From the cell containing the given text, extract its center point as [X, Y] coordinate. 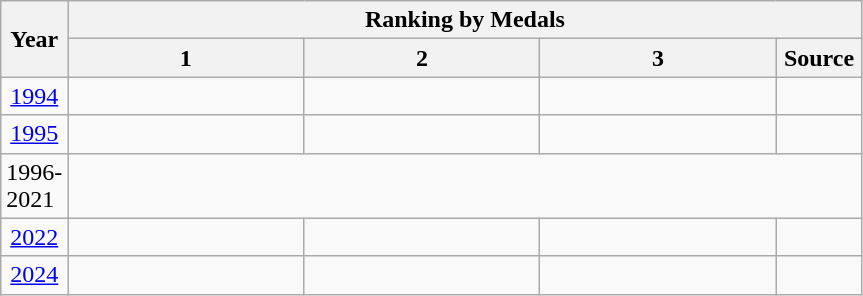
1995 [34, 134]
1996-2021 [34, 186]
Source [819, 58]
2022 [34, 237]
2 [422, 58]
3 [658, 58]
2024 [34, 275]
Year [34, 39]
Ranking by Medals [465, 20]
1 [186, 58]
1994 [34, 96]
